Determine the [x, y] coordinate at the center of the cell enclosing the given text.  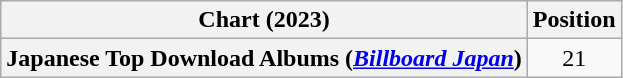
Japanese Top Download Albums (Billboard Japan) [264, 58]
21 [574, 58]
Position [574, 20]
Chart (2023) [264, 20]
